Provide the (X, Y) coordinate of the cell's center where the given text is located.  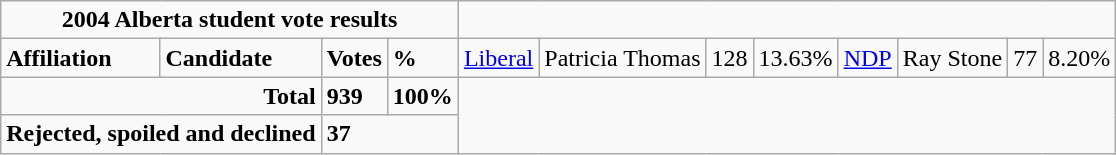
Total (161, 96)
100% (422, 96)
Votes (354, 58)
37 (390, 134)
% (422, 58)
Candidate (240, 58)
Rejected, spoiled and declined (161, 134)
2004 Alberta student vote results (230, 20)
13.63% (796, 58)
Affiliation (80, 58)
Ray Stone (952, 58)
Liberal (498, 58)
77 (1026, 58)
Patricia Thomas (622, 58)
128 (730, 58)
939 (354, 96)
NDP (868, 58)
8.20% (1080, 58)
